Capture the cell that displays the provided text and extract its (X, Y) central coordinate. 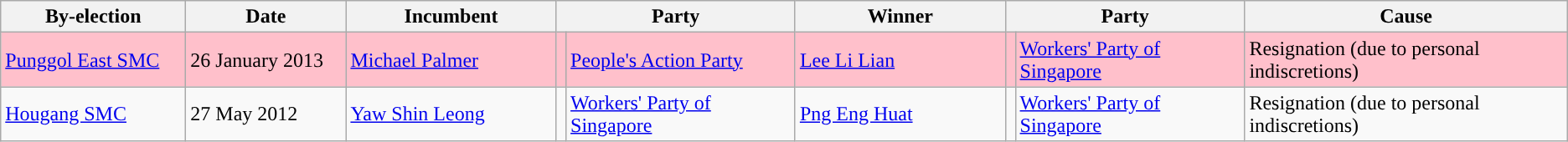
Winner (900, 17)
Date (266, 17)
Lee Li Lian (900, 60)
Hougang SMC (94, 114)
27 May 2012 (266, 114)
By-election (94, 17)
Punggol East SMC (94, 60)
Cause (1406, 17)
Yaw Shin Leong (451, 114)
Michael Palmer (451, 60)
26 January 2013 (266, 60)
Png Eng Huat (900, 114)
Incumbent (451, 17)
People's Action Party (681, 60)
